Identify which cell holds the provided text, then report its (x, y) central coordinate. 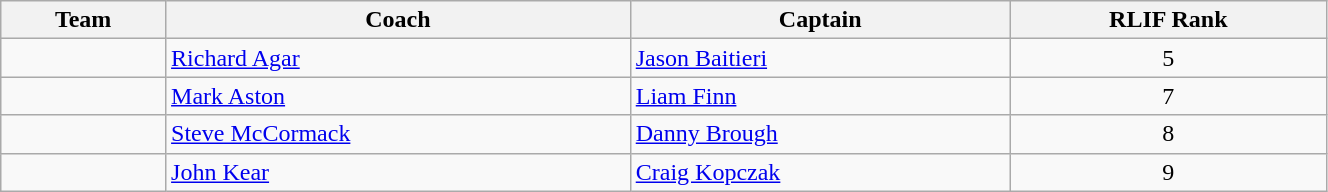
Danny Brough (820, 134)
Richard Agar (398, 58)
RLIF Rank (1168, 20)
Coach (398, 20)
Team (84, 20)
Captain (820, 20)
5 (1168, 58)
Mark Aston (398, 96)
7 (1168, 96)
Steve McCormack (398, 134)
8 (1168, 134)
Liam Finn (820, 96)
John Kear (398, 172)
9 (1168, 172)
Jason Baitieri (820, 58)
Craig Kopczak (820, 172)
